Provide the (x, y) coordinate of the cell's center where the given text is located.  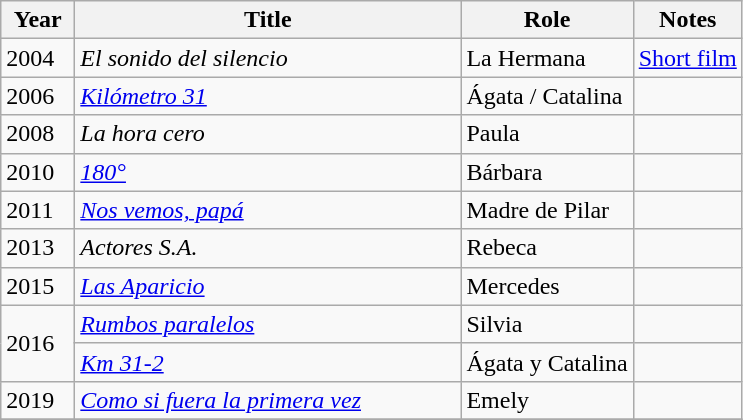
Ágata y Catalina (547, 362)
Role (547, 20)
La Hermana (547, 58)
Notes (688, 20)
Rebeca (547, 248)
Emely (547, 400)
2016 (38, 343)
Rumbos paralelos (268, 324)
Ágata / Catalina (547, 96)
Title (268, 20)
2019 (38, 400)
Km 31-2 (268, 362)
2015 (38, 286)
Silvia (547, 324)
Mercedes (547, 286)
2006 (38, 96)
2011 (38, 210)
Madre de Pilar (547, 210)
Como si fuera la primera vez (268, 400)
Paula (547, 134)
2008 (38, 134)
Kilómetro 31 (268, 96)
Las Aparicio (268, 286)
Short film (688, 58)
2004 (38, 58)
2013 (38, 248)
La hora cero (268, 134)
Actores S.A. (268, 248)
2010 (38, 172)
180° (268, 172)
El sonido del silencio (268, 58)
Nos vemos, papá (268, 210)
Bárbara (547, 172)
Year (38, 20)
